Search for the cell housing the specified text and yield its (X, Y) center coordinate. 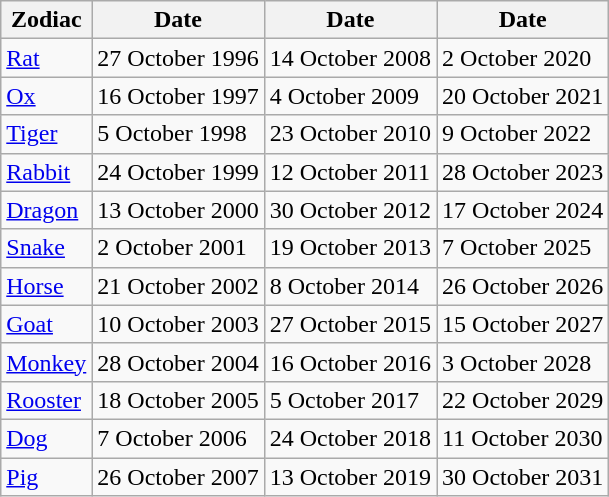
Tiger (46, 134)
24 October 2018 (350, 438)
9 October 2022 (523, 134)
27 October 1996 (178, 58)
2 October 2001 (178, 248)
21 October 2002 (178, 286)
12 October 2011 (350, 172)
Rooster (46, 400)
18 October 2005 (178, 400)
17 October 2024 (523, 210)
16 October 2016 (350, 362)
24 October 1999 (178, 172)
13 October 2019 (350, 477)
8 October 2014 (350, 286)
5 October 1998 (178, 134)
23 October 2010 (350, 134)
15 October 2027 (523, 324)
19 October 2013 (350, 248)
30 October 2012 (350, 210)
Rat (46, 58)
26 October 2007 (178, 477)
30 October 2031 (523, 477)
2 October 2020 (523, 58)
22 October 2029 (523, 400)
20 October 2021 (523, 96)
Dog (46, 438)
28 October 2004 (178, 362)
28 October 2023 (523, 172)
16 October 1997 (178, 96)
Rabbit (46, 172)
Goat (46, 324)
4 October 2009 (350, 96)
5 October 2017 (350, 400)
14 October 2008 (350, 58)
7 October 2006 (178, 438)
7 October 2025 (523, 248)
10 October 2003 (178, 324)
3 October 2028 (523, 362)
Pig (46, 477)
27 October 2015 (350, 324)
Ox (46, 96)
Zodiac (46, 20)
13 October 2000 (178, 210)
Snake (46, 248)
Dragon (46, 210)
26 October 2026 (523, 286)
Monkey (46, 362)
Horse (46, 286)
11 October 2030 (523, 438)
